Capture the cell that displays the provided text and extract its (X, Y) central coordinate. 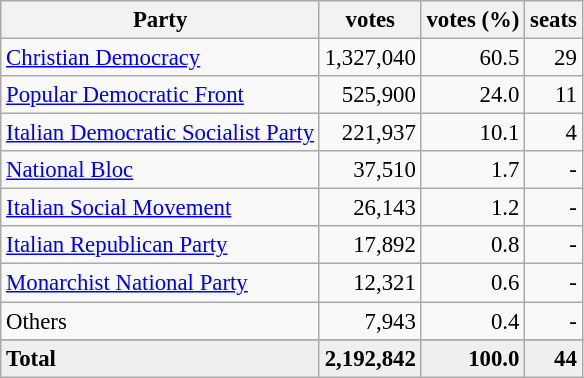
1.2 (473, 208)
votes (370, 20)
Party (160, 20)
Others (160, 321)
37,510 (370, 170)
Monarchist National Party (160, 283)
26,143 (370, 208)
0.8 (473, 245)
4 (554, 133)
1.7 (473, 170)
votes (%) (473, 20)
44 (554, 358)
1,327,040 (370, 58)
0.4 (473, 321)
7,943 (370, 321)
100.0 (473, 358)
0.6 (473, 283)
12,321 (370, 283)
Christian Democracy (160, 58)
Total (160, 358)
525,900 (370, 95)
National Bloc (160, 170)
Italian Democratic Socialist Party (160, 133)
Italian Republican Party (160, 245)
60.5 (473, 58)
17,892 (370, 245)
10.1 (473, 133)
Italian Social Movement (160, 208)
221,937 (370, 133)
24.0 (473, 95)
2,192,842 (370, 358)
11 (554, 95)
Popular Democratic Front (160, 95)
29 (554, 58)
seats (554, 20)
